Output the [x, y] coordinate of the center of the cell containing the given text.  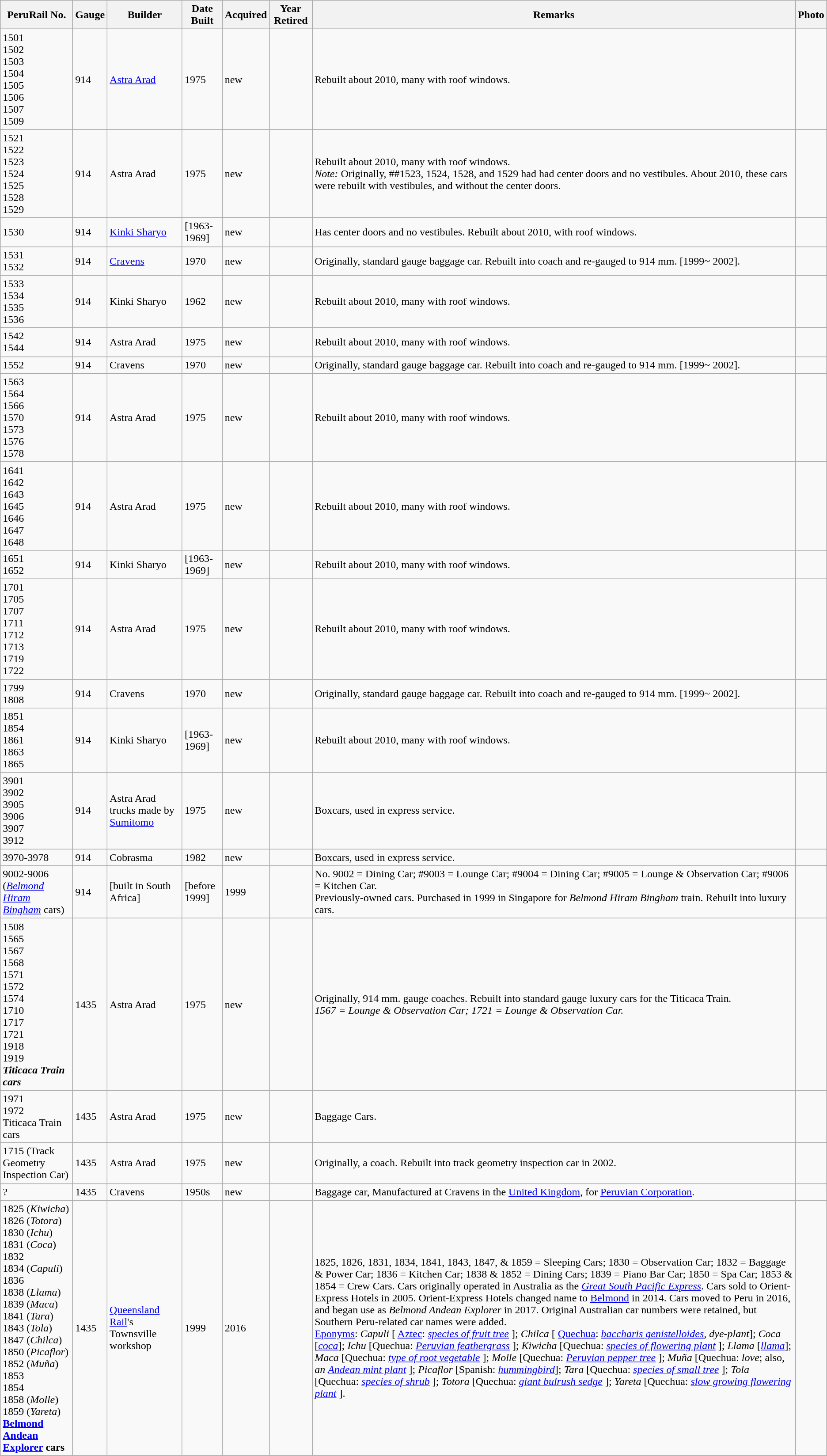
1533153415351536 [37, 301]
Has center doors and no vestibules. Rebuilt about 2010, with roof windows. [554, 232]
[before 1999] [202, 892]
Acquired [246, 15]
Date Built [202, 15]
9002-9006 (Belmond Hiram Bingham cars) [37, 892]
1521152215231524152515281529 [37, 174]
18511854186118631865 [37, 740]
1641164216431645164616471648 [37, 506]
3970-3978 [37, 857]
[built in South Africa] [145, 892]
1962 [202, 301]
17011705170717111712171317191722 [37, 629]
Gauge [90, 15]
15011502150315041505150615071509 [37, 80]
Builder [145, 15]
15421544 [37, 342]
17991808 [37, 694]
Cobrasma [145, 857]
2016 [246, 1328]
Baggage car, Manufactured at Cravens in the United Kingdom, for Peruvian Corporation. [554, 1192]
15311532 [37, 261]
? [37, 1192]
Astra Arad trucks made by Sumitomo [145, 811]
16511652 [37, 565]
1563156415661570157315761578 [37, 417]
150815651567156815711572157417101717172119181919Titicaca Train cars [37, 1005]
Originally, a coach. Rebuilt into track geometry inspection car in 2002. [554, 1163]
390139023905390639073912 [37, 811]
1950s [202, 1192]
Remarks [554, 15]
Year Retired [291, 15]
Baggage Cars. [554, 1117]
1552 [37, 365]
1715 (Track Geometry Inspection Car) [37, 1163]
Photo [811, 15]
1982 [202, 857]
19711972Titicaca Train cars [37, 1117]
PeruRail No. [37, 15]
Queensland Rail's Townsville workshop [145, 1328]
1530 [37, 232]
